Extract the (X, Y) coordinate from the center of the cell holding the provided text.  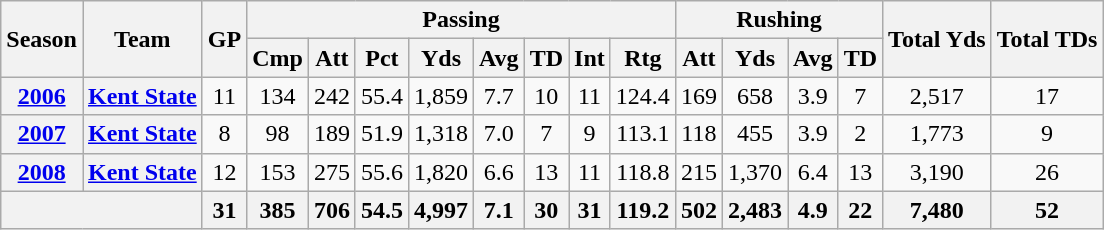
169 (698, 96)
215 (698, 172)
7.7 (500, 96)
1,370 (754, 172)
22 (860, 210)
52 (1047, 210)
Season (42, 39)
Cmp (278, 58)
118.8 (642, 172)
55.6 (382, 172)
98 (278, 134)
242 (332, 96)
2008 (42, 172)
2,517 (938, 96)
658 (754, 96)
10 (546, 96)
385 (278, 210)
Rushing (778, 20)
1,773 (938, 134)
502 (698, 210)
6.6 (500, 172)
7,480 (938, 210)
17 (1047, 96)
124.4 (642, 96)
2007 (42, 134)
26 (1047, 172)
8 (224, 134)
153 (278, 172)
30 (546, 210)
Pct (382, 58)
134 (278, 96)
7.1 (500, 210)
Int (590, 58)
4.9 (814, 210)
118 (698, 134)
706 (332, 210)
4,997 (440, 210)
6.4 (814, 172)
GP (224, 39)
455 (754, 134)
Passing (462, 20)
1,859 (440, 96)
3,190 (938, 172)
51.9 (382, 134)
119.2 (642, 210)
189 (332, 134)
275 (332, 172)
7.0 (500, 134)
54.5 (382, 210)
Rtg (642, 58)
Team (142, 39)
2 (860, 134)
55.4 (382, 96)
1,820 (440, 172)
2,483 (754, 210)
Total TDs (1047, 39)
1,318 (440, 134)
2006 (42, 96)
12 (224, 172)
Total Yds (938, 39)
113.1 (642, 134)
